Output the (X, Y) coordinate of the center of the cell containing the given text.  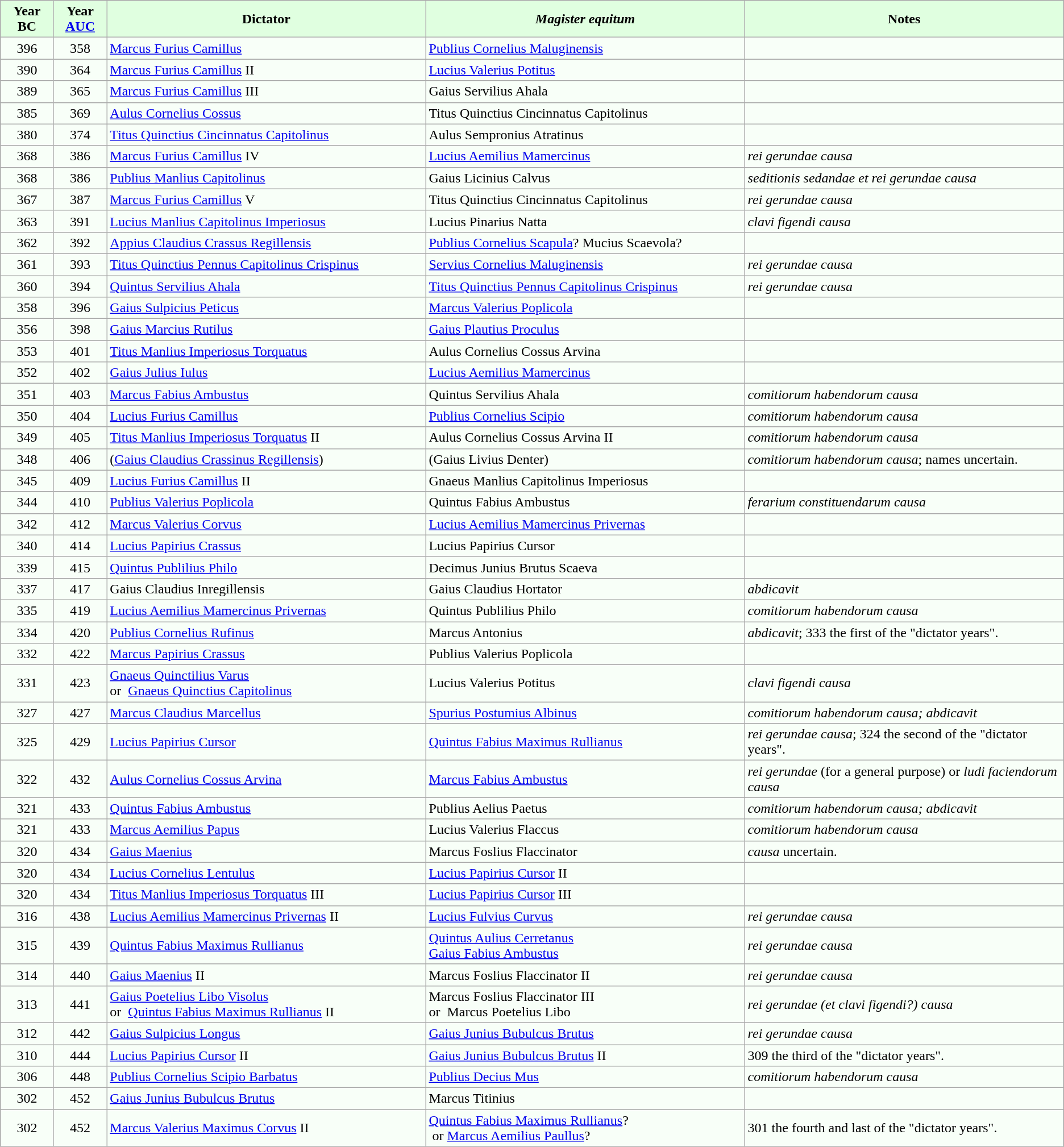
Lucius Papirius Cursor III (585, 895)
390 (27, 70)
seditionis sedandae et rei gerundae causa (904, 178)
391 (80, 221)
389 (27, 92)
334 (27, 633)
415 (80, 567)
387 (80, 200)
394 (80, 286)
332 (27, 654)
Lucius Manlius Capitolinus Imperiosus (266, 221)
393 (80, 264)
Lucius Valerius Flaccus (585, 830)
419 (80, 610)
Marcus Furius Camillus II (266, 70)
392 (80, 243)
315 (27, 946)
Gaius Plautius Proculus (585, 330)
327 (27, 713)
440 (80, 975)
Marcus Valerius Corvus (266, 524)
Gaius Claudius Inregillensis (266, 589)
Gaius Maenius II (266, 975)
348 (27, 459)
420 (80, 633)
Marcus Foslius Flaccinator II (585, 975)
Marcus Titinius (585, 1099)
Marcus Furius Camillus (266, 48)
350 (27, 416)
Dictator (266, 19)
Marcus Furius Camillus IV (266, 156)
337 (27, 589)
Notes (904, 19)
427 (80, 713)
Marcus Antonius (585, 633)
rei gerundae causa; 324 the second of the "dictator years". (904, 742)
abdicavit (904, 589)
Spurius Postumius Albinus (585, 713)
Lucius Furius Camillus (266, 416)
322 (27, 779)
325 (27, 742)
Marcus Claudius Marcellus (266, 713)
405 (80, 438)
Quintus Fabius Maximus Rullianus? or Marcus Aemilius Paullus? (585, 1128)
353 (27, 351)
409 (80, 481)
Gaius Junius Bubulcus Brutus II (585, 1055)
356 (27, 330)
Marcus Furius Camillus V (266, 200)
369 (80, 113)
Gaius Licinius Calvus (585, 178)
Quintus Aulius CerretanusGaius Fabius Ambustus (585, 946)
Titus Manlius Imperiosus Torquatus II (266, 438)
360 (27, 286)
Aulus Cornelius Cossus Arvina II (585, 438)
(Gaius Claudius Crassinus Regillensis) (266, 459)
423 (80, 683)
306 (27, 1077)
349 (27, 438)
Lucius Pinarius Natta (585, 221)
439 (80, 946)
Publius Cornelius Scipio (585, 416)
410 (80, 502)
Gaius Maenius (266, 851)
442 (80, 1033)
Gaius Sulpicius Longus (266, 1033)
abdicavit; 333 the first of the "dictator years". (904, 633)
313 (27, 1004)
365 (80, 92)
Gaius Servilius Ahala (585, 92)
Gaius Poetelius Libo Visolusor Quintus Fabius Maximus Rullianus II (266, 1004)
(Gaius Livius Denter) (585, 459)
Publius Cornelius Maluginensis (585, 48)
Lucius Cornelius Lentulus (266, 873)
363 (27, 221)
Titus Manlius Imperiosus Torquatus (266, 351)
Marcus Aemilius Papus (266, 830)
316 (27, 916)
Marcus Foslius Flaccinator (585, 851)
406 (80, 459)
YearAUC (80, 19)
Aulus Sempronius Atratinus (585, 135)
412 (80, 524)
364 (80, 70)
404 (80, 416)
398 (80, 330)
Marcus Valerius Poplicola (585, 308)
432 (80, 779)
Titus Manlius Imperiosus Torquatus III (266, 895)
Publius Cornelius Scapula? Mucius Scaevola? (585, 243)
causa uncertain. (904, 851)
374 (80, 135)
340 (27, 546)
385 (27, 113)
362 (27, 243)
422 (80, 654)
444 (80, 1055)
Appius Claudius Crassus Regillensis (266, 243)
Gnaeus Manlius Capitolinus Imperiosus (585, 481)
401 (80, 351)
rei gerundae (for a general purpose) or ludi faciendorum causa (904, 779)
Gaius Sulpicius Peticus (266, 308)
Gaius Marcius Rutilus (266, 330)
367 (27, 200)
438 (80, 916)
Lucius Papirius Crassus (266, 546)
Marcus Furius Camillus III (266, 92)
Magister equitum (585, 19)
Gaius Claudius Hortator (585, 589)
339 (27, 567)
Gaius Julius Iulus (266, 373)
rei gerundae (et clavi figendi?) causa (904, 1004)
351 (27, 394)
344 (27, 502)
417 (80, 589)
352 (27, 373)
Publius Cornelius Scipio Barbatus (266, 1077)
414 (80, 546)
441 (80, 1004)
ferarium constituendarum causa (904, 502)
Marcus Foslius Flaccinator IIIor Marcus Poetelius Libo (585, 1004)
403 (80, 394)
Marcus Valerius Maximus Corvus II (266, 1128)
Gnaeus Quinctilius Varusor Gnaeus Quinctius Capitolinus (266, 683)
314 (27, 975)
comitiorum habendorum causa; names uncertain. (904, 459)
402 (80, 373)
312 (27, 1033)
342 (27, 524)
Publius Aelius Paetus (585, 808)
Marcus Papirius Crassus (266, 654)
Servius Cornelius Maluginensis (585, 264)
331 (27, 683)
361 (27, 264)
Publius Decius Mus (585, 1077)
345 (27, 481)
380 (27, 135)
335 (27, 610)
Aulus Cornelius Cossus (266, 113)
Lucius Furius Camillus II (266, 481)
Lucius Aemilius Mamercinus Privernas II (266, 916)
Publius Manlius Capitolinus (266, 178)
448 (80, 1077)
301 the fourth and last of the "dictator years". (904, 1128)
309 the third of the "dictator years". (904, 1055)
Publius Cornelius Rufinus (266, 633)
429 (80, 742)
Decimus Junius Brutus Scaeva (585, 567)
310 (27, 1055)
YearBC (27, 19)
Lucius Fulvius Curvus (585, 916)
